Output the (x, y) coordinate of the center of the cell containing the given text.  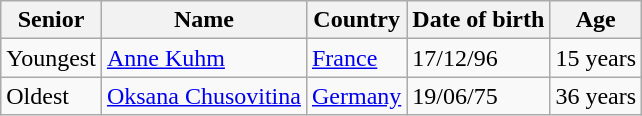
Country (356, 20)
Name (204, 20)
Anne Kuhm (204, 58)
Germany (356, 96)
Age (596, 20)
Oldest (52, 96)
36 years (596, 96)
17/12/96 (478, 58)
19/06/75 (478, 96)
France (356, 58)
Senior (52, 20)
Date of birth (478, 20)
Youngest (52, 58)
15 years (596, 58)
Oksana Chusovitina (204, 96)
